Find where the given text appears and provide that cell's center as [X, Y] coordinate. 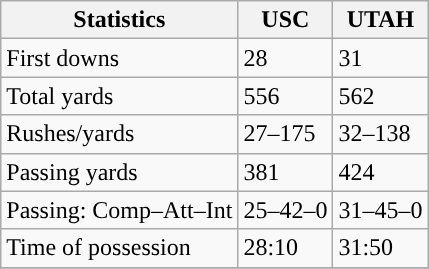
31:50 [380, 248]
27–175 [286, 134]
Rushes/yards [120, 134]
31 [380, 58]
UTAH [380, 20]
First downs [120, 58]
31–45–0 [380, 210]
Passing yards [120, 172]
424 [380, 172]
25–42–0 [286, 210]
32–138 [380, 134]
Total yards [120, 96]
Time of possession [120, 248]
USC [286, 20]
556 [286, 96]
Passing: Comp–Att–Int [120, 210]
562 [380, 96]
Statistics [120, 20]
28 [286, 58]
381 [286, 172]
28:10 [286, 248]
